Scan for the cell matching the given text and deliver its (X, Y) coordinate at center. 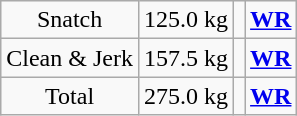
157.5 kg (186, 58)
Clean & Jerk (70, 58)
275.0 kg (186, 96)
Total (70, 96)
Snatch (70, 20)
125.0 kg (186, 20)
